Return (X, Y) of the center of cell containing provided text 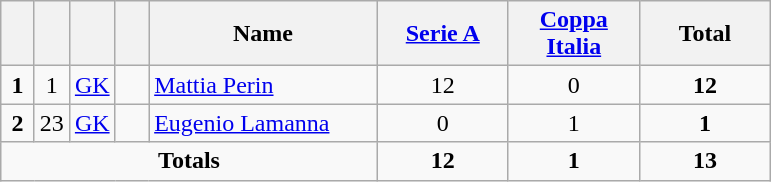
Total (704, 34)
13 (704, 161)
2 (18, 123)
Eugenio Lamanna (264, 123)
23 (52, 123)
Totals (189, 161)
Serie A (442, 34)
Name (264, 34)
Coppa Italia (574, 34)
Mattia Perin (264, 85)
